Output the (X, Y) coordinate of the center of the cell containing the given text.  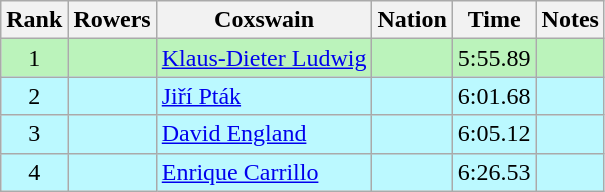
6:01.68 (494, 96)
Time (494, 20)
6:05.12 (494, 134)
Jiří Pták (264, 96)
Klaus-Dieter Ludwig (264, 58)
2 (34, 96)
Notes (570, 20)
3 (34, 134)
Rank (34, 20)
Coxswain (264, 20)
1 (34, 58)
David England (264, 134)
4 (34, 172)
Rowers (112, 20)
Nation (412, 20)
6:26.53 (494, 172)
Enrique Carrillo (264, 172)
5:55.89 (494, 58)
